Detect which cell encompasses the target text, then output its (X, Y) center coordinate. 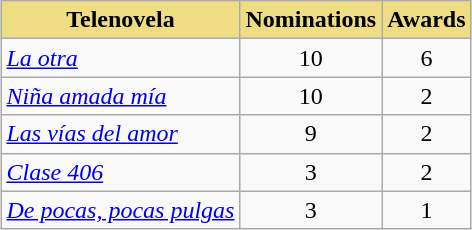
La otra (120, 58)
De pocas, pocas pulgas (120, 210)
Telenovela (120, 20)
Nominations (311, 20)
Clase 406 (120, 172)
Niña amada mía (120, 96)
1 (426, 210)
9 (311, 134)
Las vías del amor (120, 134)
6 (426, 58)
Awards (426, 20)
